Find where the given text appears and provide that cell's center as [X, Y] coordinate. 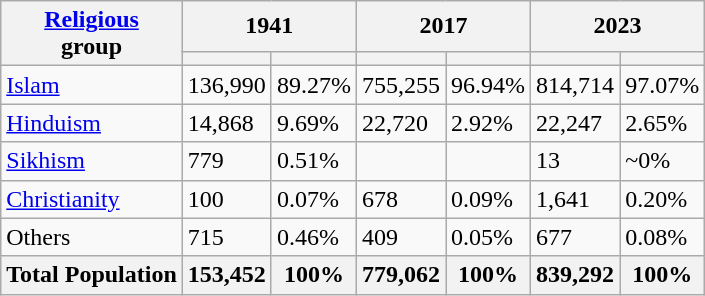
715 [226, 237]
1,641 [576, 199]
409 [400, 237]
2.92% [488, 123]
136,990 [226, 85]
153,452 [226, 275]
Total Population [92, 275]
96.94% [488, 85]
0.20% [662, 199]
Christianity [92, 199]
0.05% [488, 237]
0.46% [314, 237]
2017 [443, 26]
9.69% [314, 123]
678 [400, 199]
1941 [269, 26]
677 [576, 237]
~0% [662, 161]
779,062 [400, 275]
0.09% [488, 199]
97.07% [662, 85]
839,292 [576, 275]
Others [92, 237]
14,868 [226, 123]
2.65% [662, 123]
100 [226, 199]
0.08% [662, 237]
89.27% [314, 85]
779 [226, 161]
Religiousgroup [92, 34]
22,247 [576, 123]
2023 [618, 26]
13 [576, 161]
Islam [92, 85]
755,255 [400, 85]
22,720 [400, 123]
0.51% [314, 161]
Sikhism [92, 161]
0.07% [314, 199]
814,714 [576, 85]
Hinduism [92, 123]
